From the cell containing the given text, extract its center point as (x, y) coordinate. 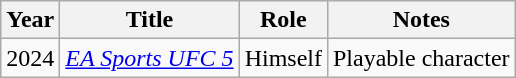
Year (30, 20)
2024 (30, 58)
Himself (283, 58)
EA Sports UFC 5 (150, 58)
Playable character (421, 58)
Title (150, 20)
Notes (421, 20)
Role (283, 20)
